Scan for the cell matching the given text and deliver its (x, y) coordinate at center. 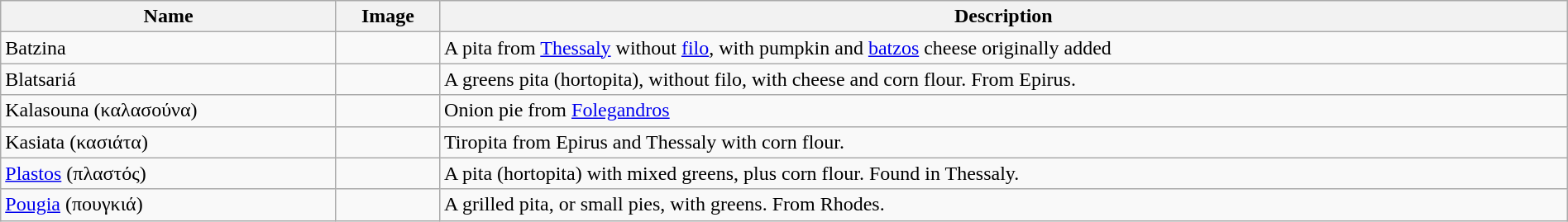
Name (169, 17)
Plastos (πλαστός) (169, 173)
A pita (hortopita) with mixed greens, plus corn flour. Found in Thessaly. (1004, 173)
Image (387, 17)
Description (1004, 17)
A greens pita (hortopita), without filo, with cheese and corn flour. From Epirus. (1004, 79)
Blatsariá (169, 79)
Kasiata (κασιάτα) (169, 142)
A pita from Thessaly without filo, with pumpkin and batzos cheese originally added (1004, 48)
Tiropita from Epirus and Thessaly with corn flour. (1004, 142)
Pougia (πουγκιά) (169, 205)
Onion pie from Folegandros (1004, 111)
A grilled pita, or small pies, with greens. From Rhodes. (1004, 205)
Batzina (169, 48)
Kalasouna (καλασούνα) (169, 111)
